Output the (X, Y) coordinate of the center of the cell containing the given text.  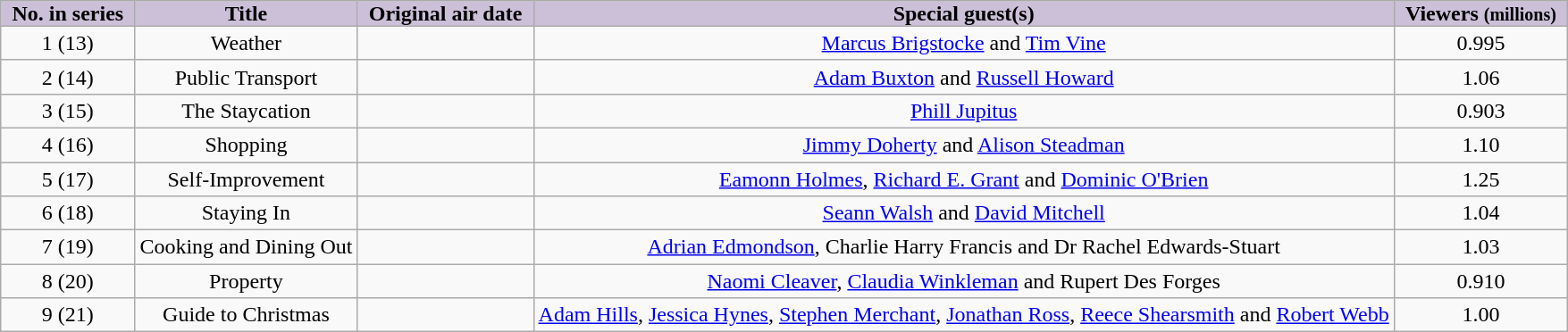
Shopping (247, 145)
Seann Walsh and David Mitchell (963, 213)
3 (15) (68, 111)
6 (18) (68, 213)
7 (19) (68, 247)
0.995 (1480, 43)
1.03 (1480, 247)
5 (17) (68, 179)
8 (20) (68, 281)
Public Transport (247, 77)
Adam Buxton and Russell Howard (963, 77)
0.903 (1480, 111)
2 (14) (68, 77)
1.10 (1480, 145)
Guide to Christmas (247, 315)
Title (247, 13)
1.00 (1480, 315)
Adam Hills, Jessica Hynes, Stephen Merchant, Jonathan Ross, Reece Shearsmith and Robert Webb (963, 315)
1 (13) (68, 43)
Cooking and Dining Out (247, 247)
Eamonn Holmes, Richard E. Grant and Dominic O'Brien (963, 179)
Weather (247, 43)
4 (16) (68, 145)
Self-Improvement (247, 179)
Adrian Edmondson, Charlie Harry Francis and Dr Rachel Edwards-Stuart (963, 247)
Original air date (445, 13)
1.04 (1480, 213)
0.910 (1480, 281)
Viewers (millions) (1480, 13)
1.06 (1480, 77)
Phill Jupitus (963, 111)
9 (21) (68, 315)
Marcus Brigstocke and Tim Vine (963, 43)
No. in series (68, 13)
The Staycation (247, 111)
1.25 (1480, 179)
Property (247, 281)
Staying In (247, 213)
Jimmy Doherty and Alison Steadman (963, 145)
Special guest(s) (963, 13)
Naomi Cleaver, Claudia Winkleman and Rupert Des Forges (963, 281)
